Detect which cell encompasses the target text, then output its (x, y) center coordinate. 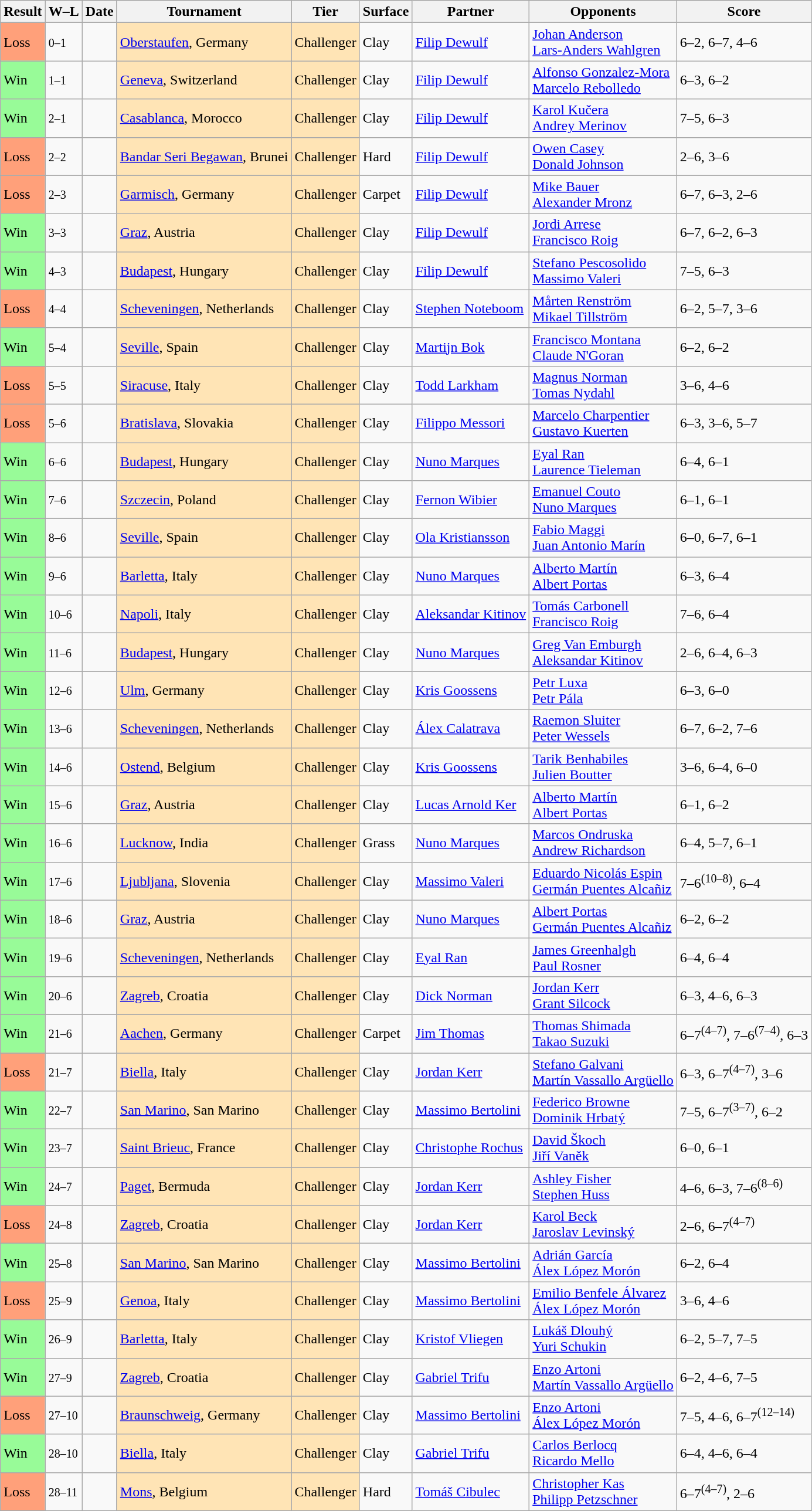
25–8 (63, 1263)
Garmisch, Germany (204, 195)
Ulm, Germany (204, 691)
Adrián García Álex López Morón (603, 1263)
Filippo Messori (471, 423)
6–2, 5–7, 7–5 (744, 1339)
27–10 (63, 1415)
17–6 (63, 881)
3–3 (63, 232)
4–3 (63, 271)
6–7, 6–2, 7–6 (744, 728)
Eduardo Nicolás Espin Germán Puentes Alcañiz (603, 881)
Oberstaufen, Germany (204, 42)
Massimo Valeri (471, 881)
Eyal Ran Laurence Tieleman (603, 461)
6–2, 6–4 (744, 1263)
2–2 (63, 156)
Bandar Seri Begawan, Brunei (204, 156)
0–1 (63, 42)
Mike Bauer Alexander Mronz (603, 195)
6–3, 4–6, 6–3 (744, 996)
6–7(4–7), 2–6 (744, 1492)
6–6 (63, 461)
Aachen, Germany (204, 1033)
Álex Calatrava (471, 728)
Siracuse, Italy (204, 385)
Francisco Montana Claude N'Goran (603, 347)
11–6 (63, 652)
Karol Kučera Andrey Merinov (603, 118)
Jordan Kerr Grant Silcock (603, 996)
6–2, 6–7, 4–6 (744, 42)
26–9 (63, 1339)
6–4, 5–7, 6–1 (744, 843)
Eyal Ran (471, 957)
6–3, 6–2 (744, 80)
Karol Beck Jaroslav Levinský (603, 1224)
Result (23, 12)
7–6(10–8), 6–4 (744, 881)
1–1 (63, 80)
9–6 (63, 576)
Lucknow, India (204, 843)
Dick Norman (471, 996)
4–6, 6–3, 7–6(8–6) (744, 1187)
18–6 (63, 919)
15–6 (63, 804)
Albert Portas Germán Puentes Alcañiz (603, 919)
Jim Thomas (471, 1033)
Ola Kristiansson (471, 538)
Carlos Berlocq Ricardo Mello (603, 1453)
Mårten Renström Mikael Tillström (603, 308)
6–3, 6–4 (744, 576)
Tournament (204, 12)
6–2, 4–6, 7–5 (744, 1377)
3–6, 6–4, 6–0 (744, 767)
Marcelo Charpentier Gustavo Kuerten (603, 423)
Mons, Belgium (204, 1492)
6–0, 6–7, 6–1 (744, 538)
6–7(4–7), 7–6(7–4), 6–3 (744, 1033)
Greg Van Emburgh Aleksandar Kitinov (603, 652)
8–6 (63, 538)
Stefano Galvani Martín Vassallo Argüello (603, 1072)
Christophe Rochus (471, 1148)
Martijn Bok (471, 347)
Enzo Artoni Martín Vassallo Argüello (603, 1377)
Aleksandar Kitinov (471, 614)
Johan Anderson Lars-Anders Wahlgren (603, 42)
Petr Luxa Petr Pála (603, 691)
6–7, 6–3, 2–6 (744, 195)
10–6 (63, 614)
Magnus Norman Tomas Nydahl (603, 385)
28–10 (63, 1453)
Date (100, 12)
25–9 (63, 1301)
2–6, 6–7(4–7) (744, 1224)
23–7 (63, 1148)
Ostend, Belgium (204, 767)
6–1, 6–1 (744, 500)
6–2, 5–7, 3–6 (744, 308)
16–6 (63, 843)
Stefano Pescosolido Massimo Valeri (603, 271)
Stephen Noteboom (471, 308)
Thomas Shimada Takao Suzuki (603, 1033)
Raemon Sluiter Peter Wessels (603, 728)
24–8 (63, 1224)
2–6, 6–4, 6–3 (744, 652)
Tarik Benhabiles Julien Boutter (603, 767)
6–3, 3–6, 5–7 (744, 423)
27–9 (63, 1377)
James Greenhalgh Paul Rosner (603, 957)
Federico Browne Dominik Hrbatý (603, 1111)
24–7 (63, 1187)
Geneva, Switzerland (204, 80)
Emanuel Couto Nuno Marques (603, 500)
Marcos Ondruska Andrew Richardson (603, 843)
Ashley Fisher Stephen Huss (603, 1187)
Bratislava, Slovakia (204, 423)
Todd Larkham (471, 385)
Jordi Arrese Francisco Roig (603, 232)
Tier (325, 12)
7–6 (63, 500)
6–4, 6–1 (744, 461)
Ljubljana, Slovenia (204, 881)
Saint Brieuc, France (204, 1148)
Tomás Carbonell Francisco Roig (603, 614)
6–3, 6–0 (744, 691)
Christopher Kas Philipp Petzschner (603, 1492)
Emilio Benfele Álvarez Álex López Morón (603, 1301)
14–6 (63, 767)
7–6, 6–4 (744, 614)
Fabio Maggi Juan Antonio Marín (603, 538)
5–6 (63, 423)
22–7 (63, 1111)
Paget, Bermuda (204, 1187)
Opponents (603, 12)
19–6 (63, 957)
Genoa, Italy (204, 1301)
4–4 (63, 308)
12–6 (63, 691)
Napoli, Italy (204, 614)
Alfonso Gonzalez-Mora Marcelo Rebolledo (603, 80)
Kristof Vliegen (471, 1339)
6–3, 6–7(4–7), 3–6 (744, 1072)
W–L (63, 12)
Score (744, 12)
6–7, 6–2, 6–3 (744, 232)
Partner (471, 12)
7–5, 4–6, 6–7(12–14) (744, 1415)
6–4, 6–4 (744, 957)
Casablanca, Morocco (204, 118)
Owen Casey Donald Johnson (603, 156)
20–6 (63, 996)
Lukáš Dlouhý Yuri Schukin (603, 1339)
6–0, 6–1 (744, 1148)
28–11 (63, 1492)
6–1, 6–2 (744, 804)
2–3 (63, 195)
5–5 (63, 385)
David Škoch Jiří Vaněk (603, 1148)
21–7 (63, 1072)
21–6 (63, 1033)
6–4, 4–6, 6–4 (744, 1453)
2–6, 3–6 (744, 156)
Tomáš Cibulec (471, 1492)
Fernon Wibier (471, 500)
13–6 (63, 728)
Enzo Artoni Álex López Morón (603, 1415)
Surface (386, 12)
7–5, 6–7(3–7), 6–2 (744, 1111)
Lucas Arnold Ker (471, 804)
2–1 (63, 118)
Szczecin, Poland (204, 500)
Grass (386, 843)
5–4 (63, 347)
Braunschweig, Germany (204, 1415)
